Extract the [x, y] coordinate from the center of the cell holding the provided text.  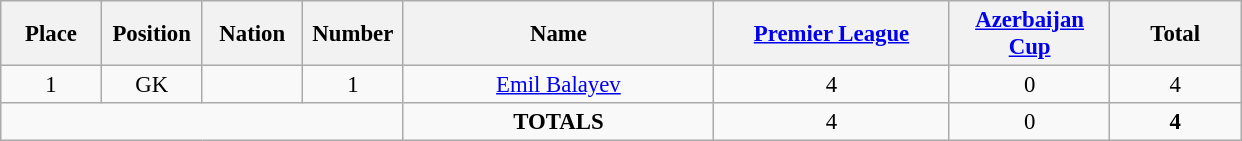
Premier League [832, 34]
Name [558, 34]
Nation [252, 34]
GK [152, 85]
Number [354, 34]
Azerbaijan Cup [1030, 34]
Emil Balayev [558, 85]
Total [1176, 34]
Place [52, 34]
Position [152, 34]
TOTALS [558, 122]
